Find where the given text appears and provide that cell's center as [X, Y] coordinate. 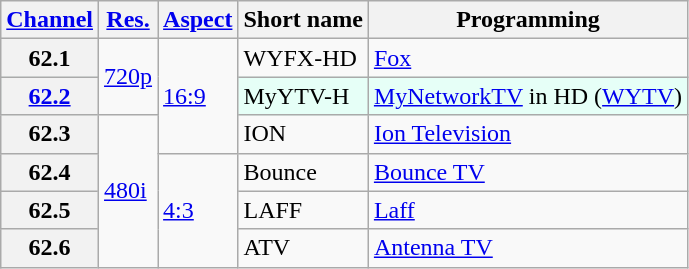
LAFF [303, 210]
Res. [128, 20]
Ion Television [528, 134]
MyYTV-H [303, 96]
Laff [528, 210]
16:9 [198, 96]
Aspect [198, 20]
Antenna TV [528, 248]
WYFX-HD [303, 58]
Bounce TV [528, 172]
MyNetworkTV in HD (WYTV) [528, 96]
Programming [528, 20]
4:3 [198, 210]
62.1 [50, 58]
62.5 [50, 210]
62.2 [50, 96]
Channel [50, 20]
Short name [303, 20]
ATV [303, 248]
Fox [528, 58]
480i [128, 191]
62.4 [50, 172]
Bounce [303, 172]
ION [303, 134]
62.6 [50, 248]
720p [128, 77]
62.3 [50, 134]
